Locate the cell with the specified text and output its (X, Y) center coordinate. 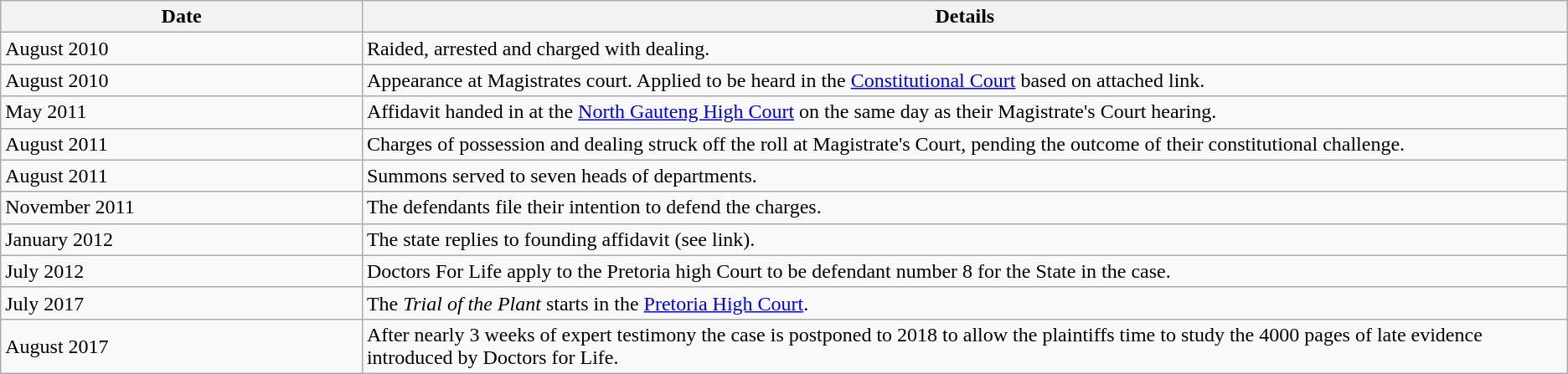
November 2011 (182, 207)
Appearance at Magistrates court. Applied to be heard in the Constitutional Court based on attached link. (965, 80)
Summons served to seven heads of departments. (965, 176)
The Trial of the Plant starts in the Pretoria High Court. (965, 303)
May 2011 (182, 112)
July 2012 (182, 271)
Date (182, 17)
Charges of possession and dealing struck off the roll at Magistrate's Court, pending the outcome of their constitutional challenge. (965, 144)
The defendants file their intention to defend the charges. (965, 207)
Doctors For Life apply to the Pretoria high Court to be defendant number 8 for the State in the case. (965, 271)
July 2017 (182, 303)
August 2017 (182, 346)
Affidavit handed in at the North Gauteng High Court on the same day as their Magistrate's Court hearing. (965, 112)
Details (965, 17)
The state replies to founding affidavit (see link). (965, 239)
January 2012 (182, 239)
Raided, arrested and charged with dealing. (965, 49)
